Identify which cell holds the provided text, then report its (X, Y) central coordinate. 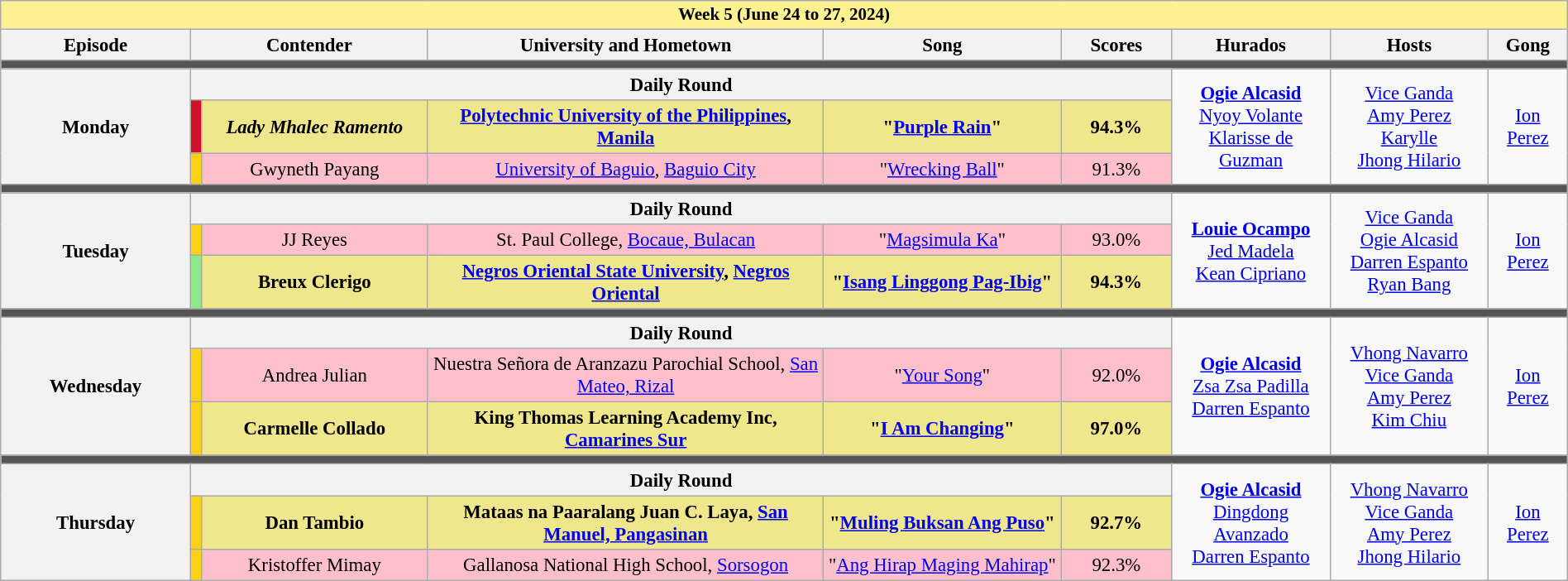
97.0% (1116, 429)
Andrea Julian (314, 376)
Mataas na Paaralang Juan C. Laya, San Manuel, Pangasinan (625, 523)
Lady Mhalec Ramento (314, 127)
"Your Song" (943, 376)
"Muling Buksan Ang Puso" (943, 523)
Vice GandaAmy PerezKarylleJhong Hilario (1409, 127)
Week 5 (June 24 to 27, 2024) (784, 15)
Song (943, 45)
Nuestra Señora de Aranzazu Parochial School, San Mateo, Rizal (625, 376)
Scores (1116, 45)
Thursday (96, 522)
Ogie AlcasidDingdong AvanzadoDarren Espanto (1250, 522)
Tuesday (96, 251)
91.3% (1116, 169)
Episode (96, 45)
"Purple Rain" (943, 127)
"Isang Linggong Pag-Ibig" (943, 283)
Negros Oriental State University, Negros Oriental (625, 283)
Kristoffer Mimay (314, 564)
Louie OcampoJed MadelaKean Cipriano (1250, 251)
Vhong NavarroVice GandaAmy PerezJhong Hilario (1409, 522)
92.0% (1116, 376)
Vice GandaOgie AlcasidDarren EspantoRyan Bang (1409, 251)
Gallanosa National High School, Sorsogon (625, 564)
"Magsimula Ka" (943, 240)
Dan Tambio (314, 523)
Gwyneth Payang (314, 169)
University of Baguio, Baguio City (625, 169)
Ogie AlcasidZsa Zsa PadillaDarren Espanto (1250, 387)
Hosts (1409, 45)
Carmelle Collado (314, 429)
"Ang Hirap Maging Mahirap" (943, 564)
Gong (1528, 45)
St. Paul College, Bocaue, Bulacan (625, 240)
92.3% (1116, 564)
King Thomas Learning Academy Inc, Camarines Sur (625, 429)
"I Am Changing" (943, 429)
JJ Reyes (314, 240)
Contender (309, 45)
92.7% (1116, 523)
Wednesday (96, 387)
Vhong NavarroVice GandaAmy PerezKim Chiu (1409, 387)
Monday (96, 127)
"Wrecking Ball" (943, 169)
93.0% (1116, 240)
Hurados (1250, 45)
Polytechnic University of the Philippines, Manila (625, 127)
Breux Clerigo (314, 283)
University and Hometown (625, 45)
Ogie AlcasidNyoy VolanteKlarisse de Guzman (1250, 127)
